Return [x, y] of the center of cell containing provided text 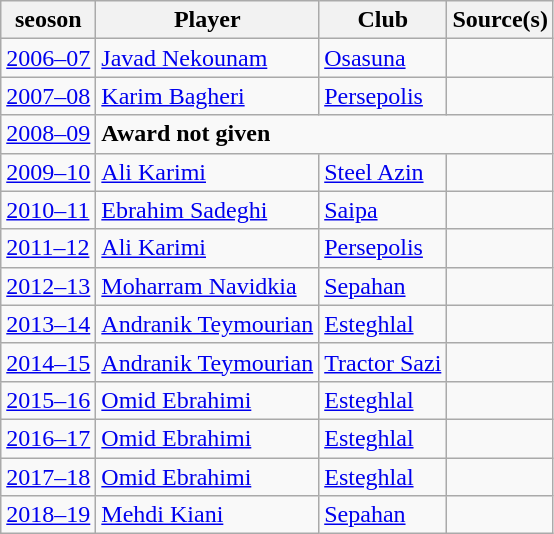
Award not given [325, 134]
Steel Azin [383, 172]
2010–11 [48, 210]
Karim Bagheri [208, 96]
2011–12 [48, 248]
Club [383, 20]
Saipa [383, 210]
2016–17 [48, 438]
2009–10 [48, 172]
Moharram Navidkia [208, 286]
Javad Nekounam [208, 58]
seoson [48, 20]
2013–14 [48, 324]
Mehdi Kiani [208, 515]
Tractor Sazi [383, 362]
Player [208, 20]
2017–18 [48, 477]
2007–08 [48, 96]
2014–15 [48, 362]
Ebrahim Sadeghi [208, 210]
2018–19 [48, 515]
Osasuna [383, 58]
2015–16 [48, 400]
2012–13 [48, 286]
2008–09 [48, 134]
Source(s) [500, 20]
2006–07 [48, 58]
